Locate the cell with the specified text and output its (x, y) center coordinate. 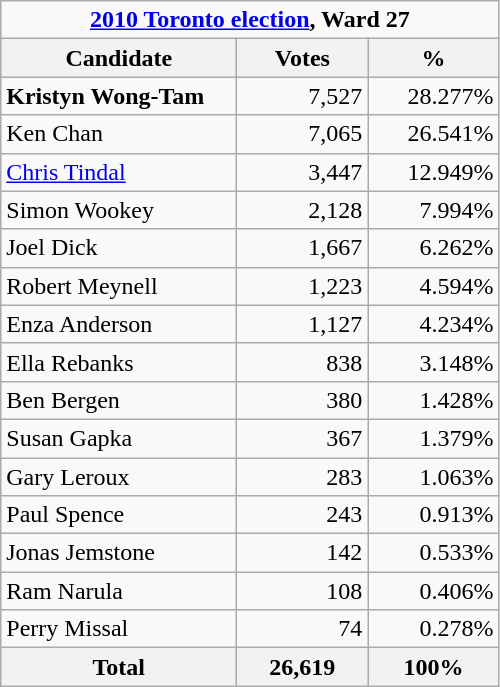
2,128 (302, 210)
1.428% (434, 400)
Jonas Jemstone (119, 553)
Perry Missal (119, 629)
Chris Tindal (119, 172)
3,447 (302, 172)
Robert Meynell (119, 286)
4.234% (434, 324)
108 (302, 591)
Kristyn Wong-Tam (119, 96)
12.949% (434, 172)
6.262% (434, 248)
Paul Spence (119, 515)
% (434, 58)
Ben Bergen (119, 400)
1.063% (434, 477)
1,127 (302, 324)
Candidate (119, 58)
Ken Chan (119, 134)
Ella Rebanks (119, 362)
Total (119, 667)
1,223 (302, 286)
2010 Toronto election, Ward 27 (250, 20)
26,619 (302, 667)
Enza Anderson (119, 324)
4.594% (434, 286)
0.533% (434, 553)
26.541% (434, 134)
100% (434, 667)
7,065 (302, 134)
0.913% (434, 515)
Simon Wookey (119, 210)
380 (302, 400)
Joel Dick (119, 248)
1.379% (434, 438)
0.406% (434, 591)
3.148% (434, 362)
74 (302, 629)
1,667 (302, 248)
Votes (302, 58)
0.278% (434, 629)
142 (302, 553)
7,527 (302, 96)
838 (302, 362)
Ram Narula (119, 591)
Gary Leroux (119, 477)
Susan Gapka (119, 438)
243 (302, 515)
7.994% (434, 210)
28.277% (434, 96)
283 (302, 477)
367 (302, 438)
